Scan for the cell matching the given text and deliver its (X, Y) coordinate at center. 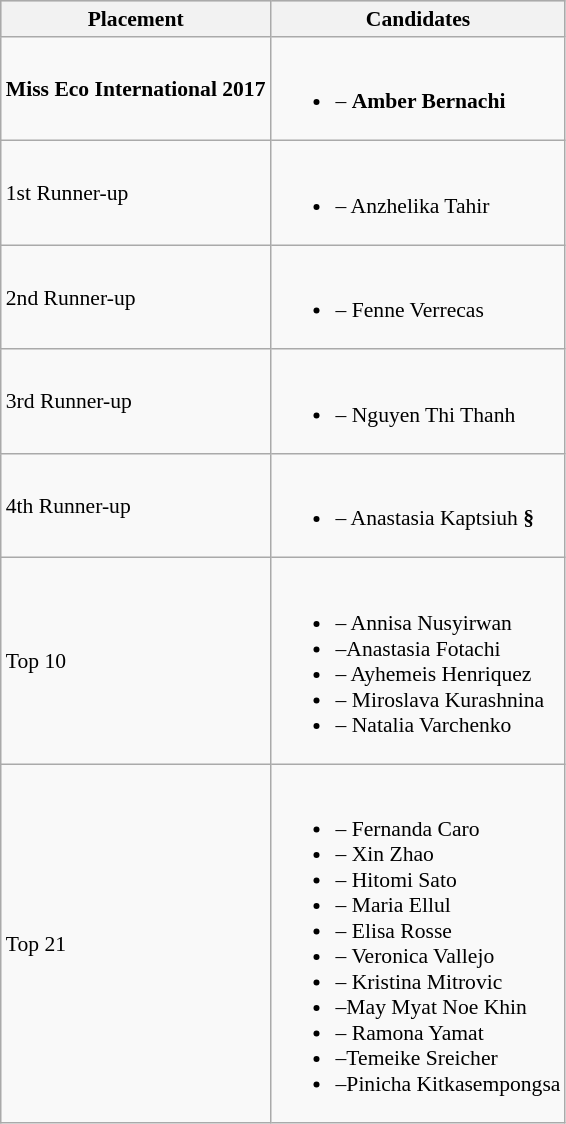
Miss Eco International 2017 (136, 89)
– Anzhelika Tahir (418, 193)
Top 10 (136, 661)
– Amber Bernachi (418, 89)
– Anastasia Kaptsiuh § (418, 506)
– Fenne Verrecas (418, 297)
– Nguyen Thi Thanh (418, 402)
– Annisa Nusyirwan –Anastasia Fotachi – Ayhemeis Henriquez – Miroslava Kurashnina – Natalia Varchenko (418, 661)
Candidates (418, 19)
2nd Runner-up (136, 297)
4th Runner-up (136, 506)
3rd Runner-up (136, 402)
Top 21 (136, 944)
1st Runner-up (136, 193)
Placement (136, 19)
